Return the (x, y) coordinate for the center point of the cell that contains the specified text.  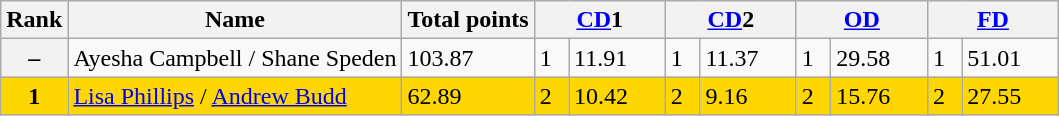
Total points (468, 20)
27.55 (1010, 96)
10.42 (616, 96)
CD2 (730, 20)
103.87 (468, 58)
CD1 (600, 20)
FD (992, 20)
62.89 (468, 96)
Name (235, 20)
– (34, 58)
11.37 (748, 58)
29.58 (880, 58)
9.16 (748, 96)
OD (862, 20)
11.91 (616, 58)
Rank (34, 20)
51.01 (1010, 58)
Lisa Phillips / Andrew Budd (235, 96)
15.76 (880, 96)
Ayesha Campbell / Shane Speden (235, 58)
